Detect which cell encompasses the target text, then output its (x, y) center coordinate. 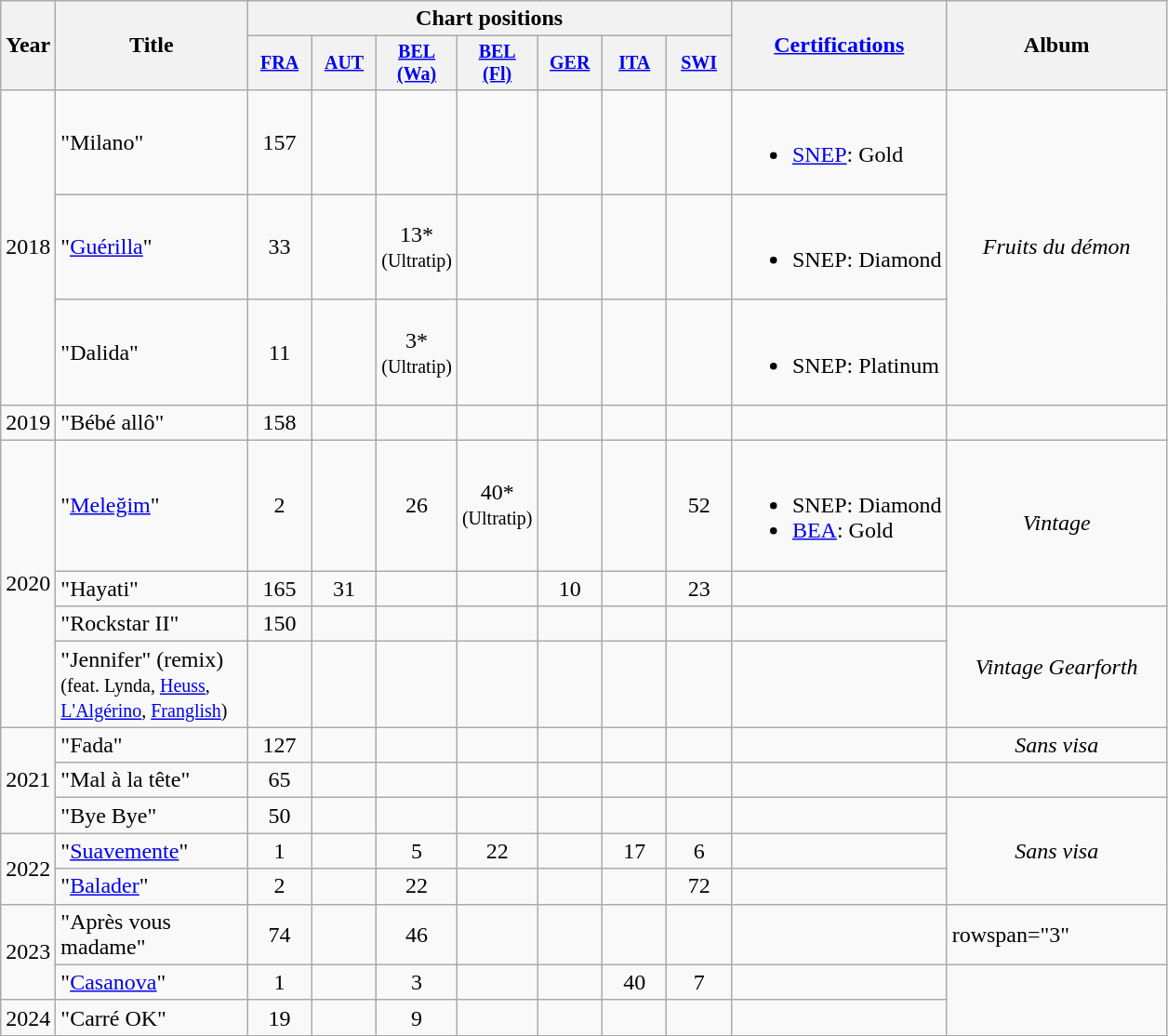
2020 (28, 584)
BEL(Fl) (497, 63)
"Mal à la tête" (152, 780)
Certifications (839, 46)
74 (279, 934)
127 (279, 745)
BEL(Wa) (417, 63)
"Casanova" (152, 982)
2022 (28, 869)
46 (417, 934)
Album (1056, 46)
SNEP: Diamond (839, 247)
65 (279, 780)
2019 (28, 422)
FRA (279, 63)
"Fada" (152, 745)
Year (28, 46)
7 (699, 982)
31 (344, 589)
33 (279, 247)
5 (417, 851)
52 (699, 506)
2024 (28, 1017)
150 (279, 624)
"Suavemente" (152, 851)
13*(Ultratip) (417, 247)
Title (152, 46)
"Balader" (152, 886)
ITA (634, 63)
Vintage Gearforth (1056, 667)
"Bébé allô" (152, 422)
SNEP: Gold (839, 141)
AUT (344, 63)
rowspan="3" (1056, 934)
Chart positions (489, 19)
GER (569, 63)
17 (634, 851)
26 (417, 506)
158 (279, 422)
19 (279, 1017)
11 (279, 352)
"Carré OK" (152, 1017)
"Rockstar II" (152, 624)
40*(Ultratip) (497, 506)
3*(Ultratip) (417, 352)
40 (634, 982)
10 (569, 589)
Fruits du démon (1056, 247)
"Jennifer" (remix)(feat. Lynda, Heuss, L'Algérino, Franglish) (152, 684)
3 (417, 982)
"Guérilla" (152, 247)
"Bye Bye" (152, 816)
157 (279, 141)
6 (699, 851)
"Dalida" (152, 352)
"Après vous madame" (152, 934)
165 (279, 589)
23 (699, 589)
9 (417, 1017)
SNEP: Platinum (839, 352)
Vintage (1056, 524)
2018 (28, 247)
"Milano" (152, 141)
2021 (28, 780)
2023 (28, 952)
SWI (699, 63)
SNEP: DiamondBEA: Gold (839, 506)
"Meleğim" (152, 506)
"Hayati" (152, 589)
50 (279, 816)
72 (699, 886)
